Return (X, Y) of the center of cell containing provided text 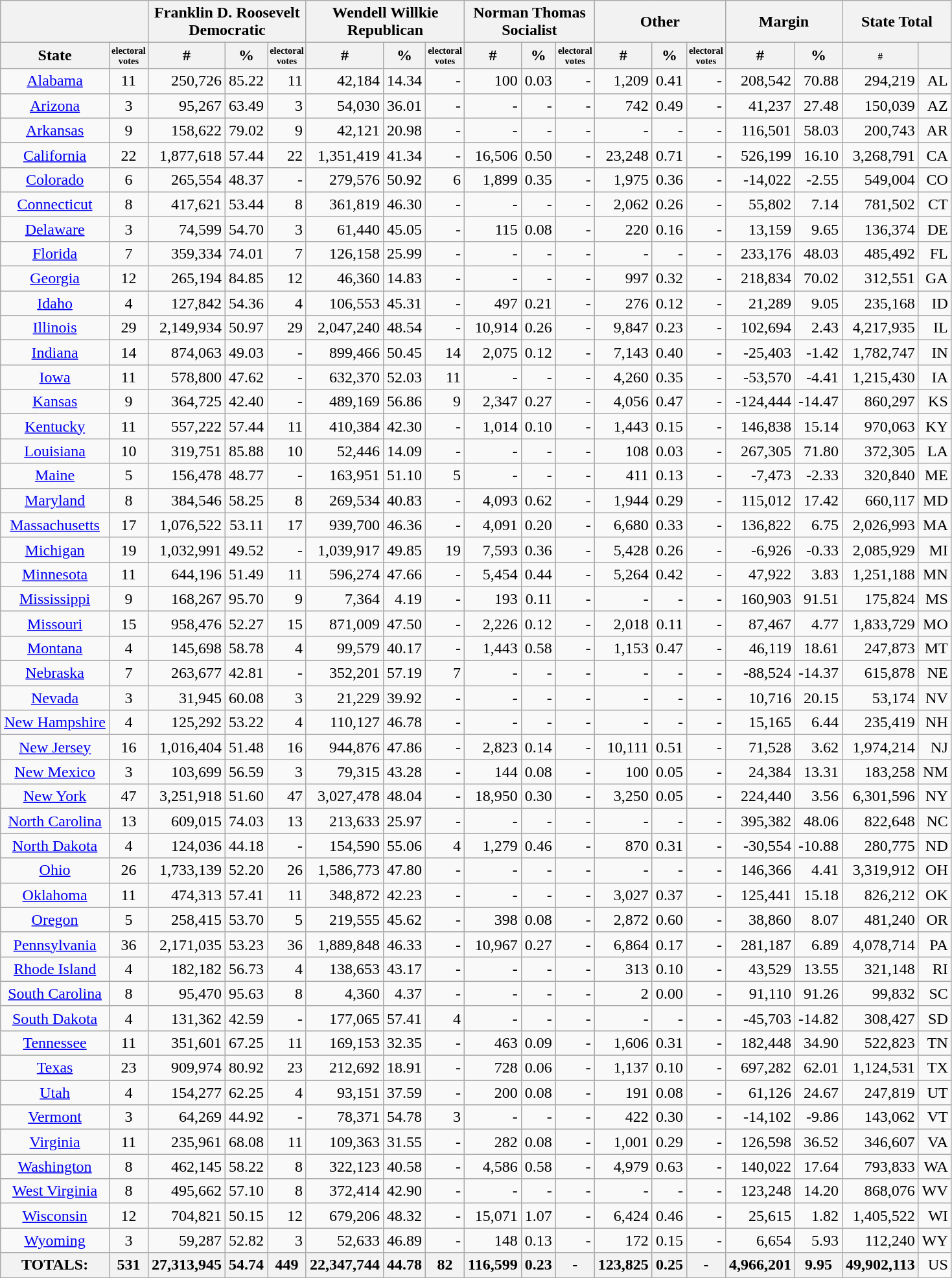
1,215,430 (881, 377)
280,775 (881, 846)
22,347,744 (345, 1265)
0.63 (669, 1167)
7,143 (623, 353)
68.08 (246, 1142)
Arizona (55, 106)
15,071 (493, 1216)
FL (935, 253)
372,305 (881, 451)
Alabama (55, 81)
Washington (55, 1167)
6,424 (623, 1216)
871,009 (345, 623)
21,229 (345, 698)
267,305 (760, 451)
320,840 (881, 476)
6,654 (760, 1240)
ME (935, 476)
183,258 (881, 772)
54.36 (246, 303)
44.92 (246, 1117)
826,212 (881, 895)
Kansas (55, 402)
235,961 (187, 1142)
46.89 (404, 1240)
158,622 (187, 130)
50.45 (404, 353)
67.25 (246, 1043)
247,873 (881, 648)
Virginia (55, 1142)
46.33 (404, 944)
NY (935, 796)
313 (623, 969)
Wendell WillkieRepublican (385, 22)
7,364 (345, 599)
46.36 (404, 525)
Delaware (55, 229)
596,274 (345, 574)
263,677 (187, 673)
6.75 (818, 525)
Franklin D. RooseveltDemocratic (227, 22)
52.20 (246, 870)
6,864 (623, 944)
557,222 (187, 426)
1,974,214 (881, 747)
2,018 (623, 623)
55.06 (404, 846)
3,268,791 (881, 155)
IN (935, 353)
1,782,747 (881, 353)
0.33 (669, 525)
16.10 (818, 155)
462,145 (187, 1167)
36.52 (818, 1142)
79.02 (246, 130)
New Mexico (55, 772)
Kentucky (55, 426)
4,979 (623, 1167)
474,313 (187, 895)
2 (623, 993)
58.22 (246, 1167)
6.89 (818, 944)
WA (935, 1167)
93,151 (345, 1093)
191 (623, 1093)
319,751 (187, 451)
61,440 (345, 229)
417,621 (187, 204)
Rhode Island (55, 969)
781,502 (881, 204)
54.74 (246, 1265)
New York (55, 796)
3,250 (623, 796)
49,902,113 (881, 1265)
84.85 (246, 279)
0.44 (538, 574)
944,876 (345, 747)
321,148 (881, 969)
1,001 (623, 1142)
Arkansas (55, 130)
Other (660, 22)
0.20 (538, 525)
MN (935, 574)
-124,444 (760, 402)
126,598 (760, 1142)
1,606 (623, 1043)
116,599 (493, 1265)
Maryland (55, 500)
42,121 (345, 130)
697,282 (760, 1068)
322,123 (345, 1167)
50.97 (246, 328)
212,692 (345, 1068)
95.63 (246, 993)
49.85 (404, 550)
1.07 (538, 1216)
48.04 (404, 796)
42.40 (246, 402)
TX (935, 1068)
0.25 (669, 1265)
497 (493, 303)
74.01 (246, 253)
6.44 (818, 723)
148 (493, 1240)
Minnesota (55, 574)
868,076 (881, 1191)
398 (493, 920)
276 (623, 303)
156,478 (187, 476)
48.06 (818, 821)
150,039 (881, 106)
AR (935, 130)
NE (935, 673)
4.19 (404, 599)
RI (935, 969)
489,169 (345, 402)
6,301,596 (881, 796)
Indiana (55, 353)
5.93 (818, 1240)
997 (623, 279)
52.03 (404, 377)
New Jersey (55, 747)
1,351,419 (345, 155)
4,056 (623, 402)
103,699 (187, 772)
106,553 (345, 303)
485,492 (881, 253)
909,974 (187, 1068)
57.10 (246, 1191)
45.62 (404, 920)
0.32 (669, 279)
State (55, 56)
422 (623, 1117)
42.59 (246, 1018)
939,700 (345, 525)
282 (493, 1142)
64,269 (187, 1117)
660,117 (881, 500)
2,149,934 (187, 328)
Ohio (55, 870)
609,015 (187, 821)
NJ (935, 747)
175,824 (881, 599)
2,823 (493, 747)
4,078,714 (881, 944)
860,297 (881, 402)
Texas (55, 1068)
17.42 (818, 500)
59,287 (187, 1240)
31,945 (187, 698)
CO (935, 180)
West Virginia (55, 1191)
95,470 (187, 993)
3,027,478 (345, 796)
91.51 (818, 599)
42.23 (404, 895)
0.16 (669, 229)
58.03 (818, 130)
40.83 (404, 500)
Louisiana (55, 451)
-6,926 (760, 550)
4,260 (623, 377)
NC (935, 821)
Utah (55, 1093)
-30,554 (760, 846)
8.07 (818, 920)
384,546 (187, 500)
Wisconsin (55, 1216)
1.82 (818, 1216)
2,085,929 (881, 550)
0.06 (538, 1068)
3.83 (818, 574)
40.58 (404, 1167)
20.15 (818, 698)
14.09 (404, 451)
15.14 (818, 426)
47.62 (246, 377)
95.70 (246, 599)
51.60 (246, 796)
395,382 (760, 821)
-14.47 (818, 402)
193 (493, 599)
58.78 (246, 648)
25.99 (404, 253)
644,196 (187, 574)
48.32 (404, 1216)
3.56 (818, 796)
-0.33 (818, 550)
47.86 (404, 747)
154,590 (345, 846)
-14.37 (818, 673)
GA (935, 279)
2,047,240 (345, 328)
51.49 (246, 574)
63.49 (246, 106)
46,360 (345, 279)
13.55 (818, 969)
44.18 (246, 846)
-25,403 (760, 353)
52,633 (345, 1240)
TN (935, 1043)
53.22 (246, 723)
49.52 (246, 550)
294,219 (881, 81)
10,967 (493, 944)
1,944 (623, 500)
62.25 (246, 1093)
5,264 (623, 574)
1,733,139 (187, 870)
DE (935, 229)
20.98 (404, 130)
46.78 (404, 723)
2,872 (623, 920)
9.95 (818, 1265)
4,360 (345, 993)
-88,524 (760, 673)
87,467 (760, 623)
1,137 (623, 1068)
Idaho (55, 303)
80.92 (246, 1068)
MT (935, 648)
219,555 (345, 920)
21,289 (760, 303)
2,075 (493, 353)
51.48 (246, 747)
-2.55 (818, 180)
0.41 (669, 81)
-10.88 (818, 846)
224,440 (760, 796)
279,576 (345, 180)
793,833 (881, 1167)
1,209 (623, 81)
CT (935, 204)
495,662 (187, 1191)
1,016,404 (187, 747)
115,012 (760, 500)
143,062 (881, 1117)
2,347 (493, 402)
WV (935, 1191)
25.97 (404, 821)
79,315 (345, 772)
42.30 (404, 426)
109,363 (345, 1142)
36.01 (404, 106)
874,063 (187, 353)
163,951 (345, 476)
34.90 (818, 1043)
Michigan (55, 550)
CA (935, 155)
51.10 (404, 476)
410,384 (345, 426)
1,039,917 (345, 550)
312,551 (881, 279)
14.83 (404, 279)
South Carolina (55, 993)
3,319,912 (881, 870)
0.71 (669, 155)
146,838 (760, 426)
182,182 (187, 969)
182,448 (760, 1043)
1,975 (623, 180)
74,599 (187, 229)
4.77 (818, 623)
4.41 (818, 870)
2,062 (623, 204)
-53,570 (760, 377)
522,823 (881, 1043)
372,414 (345, 1191)
742 (623, 106)
140,022 (760, 1167)
UT (935, 1093)
-4.41 (818, 377)
US (935, 1265)
-14.82 (818, 1018)
Florida (55, 253)
-9.86 (818, 1117)
WY (935, 1240)
0.62 (538, 500)
3,251,918 (187, 796)
17.64 (818, 1167)
Oregon (55, 920)
136,822 (760, 525)
VA (935, 1142)
53.44 (246, 204)
0.50 (538, 155)
0.42 (669, 574)
265,554 (187, 180)
0.14 (538, 747)
WI (935, 1216)
82 (445, 1265)
NH (935, 723)
42.90 (404, 1191)
-2.33 (818, 476)
54.70 (246, 229)
48.37 (246, 180)
346,607 (881, 1142)
15,165 (760, 723)
9.05 (818, 303)
42,184 (345, 81)
48.03 (818, 253)
4,966,201 (760, 1265)
40.17 (404, 648)
1,889,848 (345, 944)
42.81 (246, 673)
Montana (55, 648)
Oklahoma (55, 895)
200 (493, 1093)
359,334 (187, 253)
43.17 (404, 969)
53,174 (881, 698)
-14,102 (760, 1117)
55,802 (760, 204)
0.49 (669, 106)
970,063 (881, 426)
4,217,935 (881, 328)
281,187 (760, 944)
0.60 (669, 920)
131,362 (187, 1018)
48.77 (246, 476)
IL (935, 328)
1,153 (623, 648)
47.50 (404, 623)
-14,022 (760, 180)
62.01 (818, 1068)
1,877,618 (187, 155)
47,922 (760, 574)
56.73 (246, 969)
37.59 (404, 1093)
-45,703 (760, 1018)
0.40 (669, 353)
1,833,729 (881, 623)
California (55, 155)
220 (623, 229)
13.31 (818, 772)
91,110 (760, 993)
233,176 (760, 253)
632,370 (345, 377)
144 (493, 772)
2,226 (493, 623)
127,842 (187, 303)
526,199 (760, 155)
352,201 (345, 673)
411 (623, 476)
4.37 (404, 993)
56.86 (404, 402)
112,240 (881, 1240)
9.65 (818, 229)
14.34 (404, 81)
4,586 (493, 1167)
449 (287, 1265)
3.62 (818, 747)
New Hampshire (55, 723)
18,950 (493, 796)
16,506 (493, 155)
56.59 (246, 772)
250,726 (187, 81)
Nebraska (55, 673)
200,743 (881, 130)
1,279 (493, 846)
70.02 (818, 279)
1,899 (493, 180)
258,415 (187, 920)
124,036 (187, 846)
44.78 (404, 1265)
463 (493, 1043)
AL (935, 81)
7,593 (493, 550)
481,240 (881, 920)
NM (935, 772)
Missouri (55, 623)
160,903 (760, 599)
126,158 (345, 253)
136,374 (881, 229)
1,014 (493, 426)
115 (493, 229)
Iowa (55, 377)
116,501 (760, 130)
5,454 (493, 574)
269,534 (345, 500)
138,653 (345, 969)
ID (935, 303)
South Dakota (55, 1018)
57.19 (404, 673)
0.09 (538, 1043)
Massachusetts (55, 525)
361,819 (345, 204)
24.67 (818, 1093)
50.15 (246, 1216)
10,111 (623, 747)
31.55 (404, 1142)
47.80 (404, 870)
43,529 (760, 969)
61,126 (760, 1093)
TOTALS: (55, 1265)
Mississippi (55, 599)
13,159 (760, 229)
3,027 (623, 895)
39.92 (404, 698)
27,313,945 (187, 1265)
146,366 (760, 870)
168,267 (187, 599)
235,168 (881, 303)
10,716 (760, 698)
45.31 (404, 303)
-7,473 (760, 476)
85.88 (246, 451)
265,194 (187, 279)
KS (935, 402)
2.43 (818, 328)
549,004 (881, 180)
60.08 (246, 698)
Vermont (55, 1117)
728 (493, 1068)
41.34 (404, 155)
46.30 (404, 204)
47.66 (404, 574)
125,441 (760, 895)
Illinois (55, 328)
KY (935, 426)
VT (935, 1117)
247,819 (881, 1093)
AZ (935, 106)
MS (935, 599)
102,694 (760, 328)
7.14 (818, 204)
Nevada (55, 698)
Wyoming (55, 1240)
Margin (784, 22)
348,872 (345, 895)
0.17 (669, 944)
145,698 (187, 648)
218,834 (760, 279)
MA (935, 525)
Colorado (55, 180)
53.11 (246, 525)
78,371 (345, 1117)
6,680 (623, 525)
0.00 (669, 993)
18.61 (818, 648)
169,153 (345, 1043)
125,292 (187, 723)
53.23 (246, 944)
SD (935, 1018)
5,428 (623, 550)
1,586,773 (345, 870)
52.82 (246, 1240)
NV (935, 698)
48.54 (404, 328)
Norman ThomasSocialist (530, 22)
52.27 (246, 623)
49.03 (246, 353)
364,725 (187, 402)
71,528 (760, 747)
308,427 (881, 1018)
91.26 (818, 993)
46,119 (760, 648)
99,579 (345, 648)
Maine (55, 476)
MD (935, 500)
213,633 (345, 821)
52,446 (345, 451)
10,914 (493, 328)
41,237 (760, 106)
172 (623, 1240)
ND (935, 846)
Georgia (55, 279)
4,091 (493, 525)
North Carolina (55, 821)
71.80 (818, 451)
208,542 (760, 81)
43.28 (404, 772)
108 (623, 451)
OH (935, 870)
North Dakota (55, 846)
53.70 (246, 920)
704,821 (187, 1216)
MI (935, 550)
1,032,991 (187, 550)
45.05 (404, 229)
578,800 (187, 377)
177,065 (345, 1018)
-1.42 (818, 353)
0.21 (538, 303)
32.35 (404, 1043)
15.18 (818, 895)
54,030 (345, 106)
615,878 (881, 673)
1,124,531 (881, 1068)
70.88 (818, 81)
1,076,522 (187, 525)
74.03 (246, 821)
235,419 (881, 723)
14.20 (818, 1191)
679,206 (345, 1216)
27.48 (818, 106)
99,832 (881, 993)
State Total (897, 22)
4,093 (493, 500)
822,648 (881, 821)
Tennessee (55, 1043)
MO (935, 623)
958,476 (187, 623)
Pennsylvania (55, 944)
899,466 (345, 353)
58.25 (246, 500)
154,277 (187, 1093)
123,825 (623, 1265)
123,248 (760, 1191)
25,615 (760, 1216)
0.37 (669, 895)
54.78 (404, 1117)
95,267 (187, 106)
2,026,993 (881, 525)
Connecticut (55, 204)
SC (935, 993)
1,405,522 (881, 1216)
OK (935, 895)
IA (935, 377)
24,384 (760, 772)
0.51 (669, 747)
23,248 (623, 155)
50.92 (404, 180)
110,127 (345, 723)
LA (935, 451)
OR (935, 920)
18.91 (404, 1068)
870 (623, 846)
1,251,188 (881, 574)
531 (128, 1265)
9,847 (623, 328)
2,171,035 (187, 944)
38,860 (760, 920)
PA (935, 944)
85.22 (246, 81)
351,601 (187, 1043)
